Search for the cell housing the specified text and yield its [x, y] center coordinate. 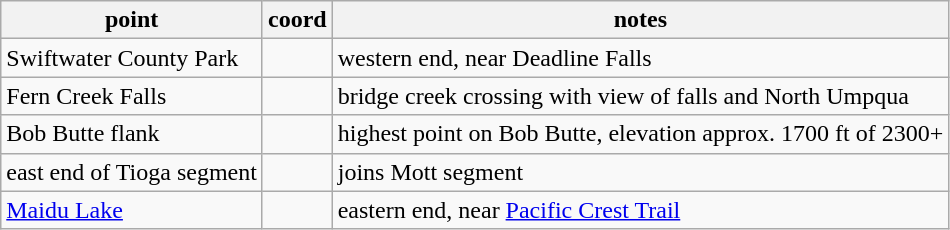
western end, near Deadline Falls [640, 58]
coord [297, 20]
Fern Creek Falls [132, 96]
highest point on Bob Butte, elevation approx. 1700 ft of 2300+ [640, 134]
Bob Butte flank [132, 134]
Maidu Lake [132, 210]
Swiftwater County Park [132, 58]
point [132, 20]
notes [640, 20]
east end of Tioga segment [132, 172]
bridge creek crossing with view of falls and North Umpqua [640, 96]
joins Mott segment [640, 172]
eastern end, near Pacific Crest Trail [640, 210]
